Scan for the cell matching the given text and deliver its (x, y) coordinate at center. 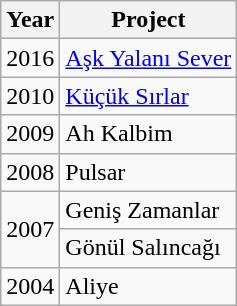
Geniş Zamanlar (148, 210)
Gönül Salıncağı (148, 248)
2008 (30, 172)
Pulsar (148, 172)
Project (148, 20)
2009 (30, 134)
2007 (30, 229)
Year (30, 20)
Küçük Sırlar (148, 96)
2010 (30, 96)
2004 (30, 286)
Aliye (148, 286)
2016 (30, 58)
Ah Kalbim (148, 134)
Aşk Yalanı Sever (148, 58)
